Provide the [X, Y] coordinate of the cell's center where the given text is located.  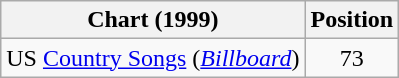
Chart (1999) [153, 20]
73 [352, 58]
Position [352, 20]
US Country Songs (Billboard) [153, 58]
